For the text-containing cell, return its midpoint in (x, y) coordinate format. 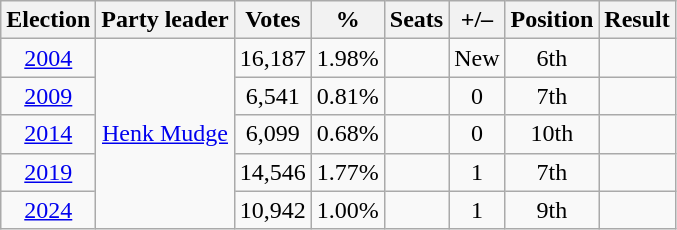
2004 (48, 58)
+/– (477, 20)
New (477, 58)
6,099 (272, 134)
0.81% (348, 96)
9th (552, 210)
2024 (48, 210)
% (348, 20)
1.77% (348, 172)
Seats (416, 20)
Result (637, 20)
14,546 (272, 172)
2014 (48, 134)
Party leader (165, 20)
Election (48, 20)
10,942 (272, 210)
6th (552, 58)
Votes (272, 20)
1.98% (348, 58)
Henk Mudge (165, 134)
0.68% (348, 134)
2009 (48, 96)
2019 (48, 172)
1.00% (348, 210)
10th (552, 134)
Position (552, 20)
16,187 (272, 58)
6,541 (272, 96)
